Extract the [x, y] coordinate from the center of the cell holding the provided text.  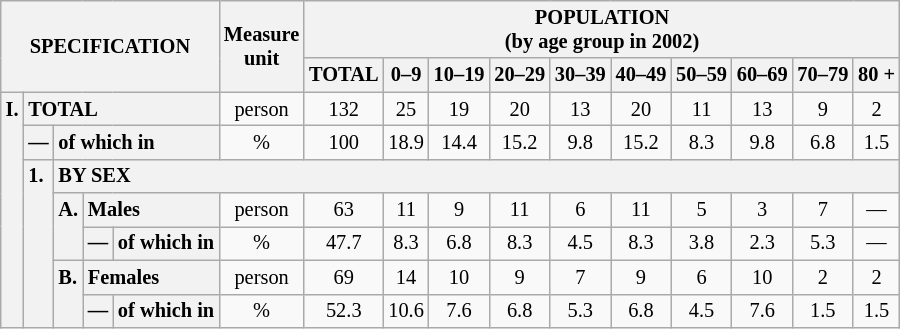
POPULATION (by age group in 2002) [602, 29]
10–19 [460, 75]
SPECIFICATION [110, 46]
2.3 [762, 243]
19 [460, 109]
Females [151, 277]
100 [344, 142]
1. [38, 243]
14 [406, 277]
3 [762, 210]
Males [151, 210]
10.6 [406, 311]
50–59 [702, 75]
Measure unit [262, 46]
47.7 [344, 243]
I. [12, 210]
B. [68, 294]
69 [344, 277]
132 [344, 109]
80 + [876, 75]
30–39 [580, 75]
0–9 [406, 75]
5 [702, 210]
14.4 [460, 142]
40–49 [642, 75]
BY SEX [477, 176]
20–29 [520, 75]
A. [68, 226]
25 [406, 109]
60–69 [762, 75]
52.3 [344, 311]
63 [344, 210]
70–79 [824, 75]
3.8 [702, 243]
18.9 [406, 142]
